For the text-containing cell, return its midpoint in [x, y] coordinate format. 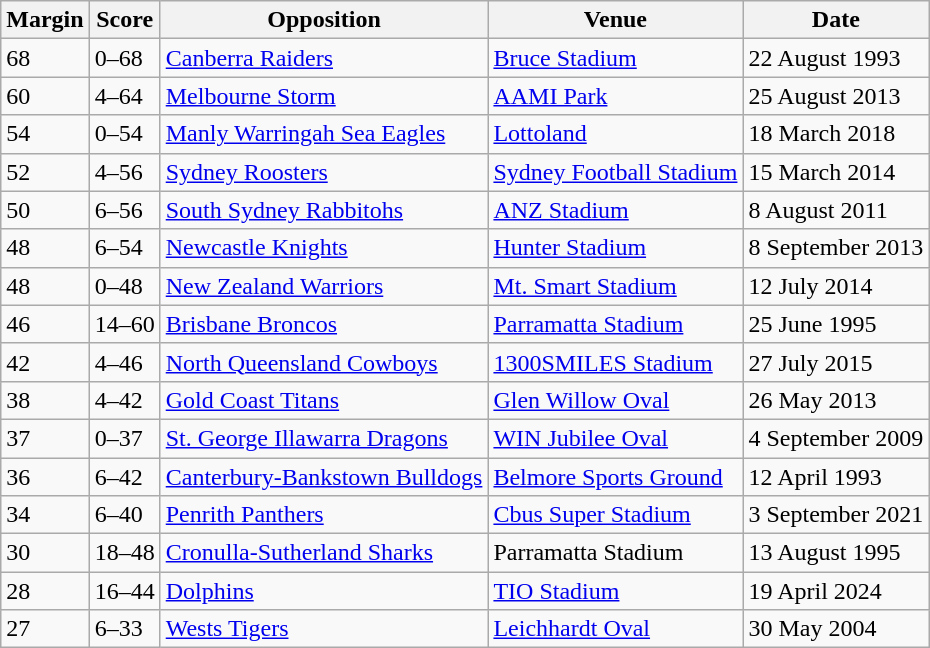
4–56 [124, 172]
18 March 2018 [836, 134]
50 [45, 210]
6–40 [124, 515]
Newcastle Knights [324, 248]
Leichhardt Oval [616, 629]
14–60 [124, 324]
15 March 2014 [836, 172]
ANZ Stadium [616, 210]
0–48 [124, 286]
6–56 [124, 210]
60 [45, 96]
Sydney Football Stadium [616, 172]
4–46 [124, 362]
4–42 [124, 400]
AAMI Park [616, 96]
27 July 2015 [836, 362]
Glen Willow Oval [616, 400]
25 June 1995 [836, 324]
Venue [616, 20]
16–44 [124, 591]
Date [836, 20]
St. George Illawarra Dragons [324, 438]
26 May 2013 [836, 400]
12 July 2014 [836, 286]
New Zealand Warriors [324, 286]
30 May 2004 [836, 629]
6–42 [124, 477]
6–54 [124, 248]
Opposition [324, 20]
22 August 1993 [836, 58]
8 August 2011 [836, 210]
TIO Stadium [616, 591]
34 [45, 515]
28 [45, 591]
52 [45, 172]
0–54 [124, 134]
37 [45, 438]
38 [45, 400]
WIN Jubilee Oval [616, 438]
Cronulla-Sutherland Sharks [324, 553]
54 [45, 134]
Canberra Raiders [324, 58]
4 September 2009 [836, 438]
19 April 2024 [836, 591]
Lottoland [616, 134]
27 [45, 629]
0–68 [124, 58]
46 [45, 324]
Dolphins [324, 591]
Cbus Super Stadium [616, 515]
Margin [45, 20]
12 April 1993 [836, 477]
36 [45, 477]
Score [124, 20]
North Queensland Cowboys [324, 362]
Canterbury-Bankstown Bulldogs [324, 477]
6–33 [124, 629]
Sydney Roosters [324, 172]
30 [45, 553]
Wests Tigers [324, 629]
13 August 1995 [836, 553]
Belmore Sports Ground [616, 477]
South Sydney Rabbitohs [324, 210]
Penrith Panthers [324, 515]
0–37 [124, 438]
8 September 2013 [836, 248]
18–48 [124, 553]
3 September 2021 [836, 515]
Manly Warringah Sea Eagles [324, 134]
Brisbane Broncos [324, 324]
Bruce Stadium [616, 58]
4–64 [124, 96]
Mt. Smart Stadium [616, 286]
25 August 2013 [836, 96]
1300SMILES Stadium [616, 362]
68 [45, 58]
Gold Coast Titans [324, 400]
Melbourne Storm [324, 96]
42 [45, 362]
Hunter Stadium [616, 248]
